Output the [X, Y] coordinate of the center of the cell containing the given text.  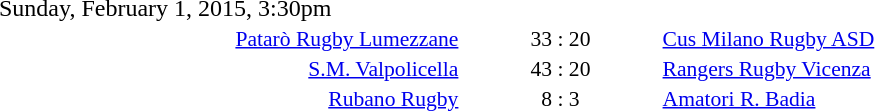
43 : 20 [560, 68]
33 : 20 [560, 38]
